Provide the [X, Y] coordinate of the cell's center where the given text is located.  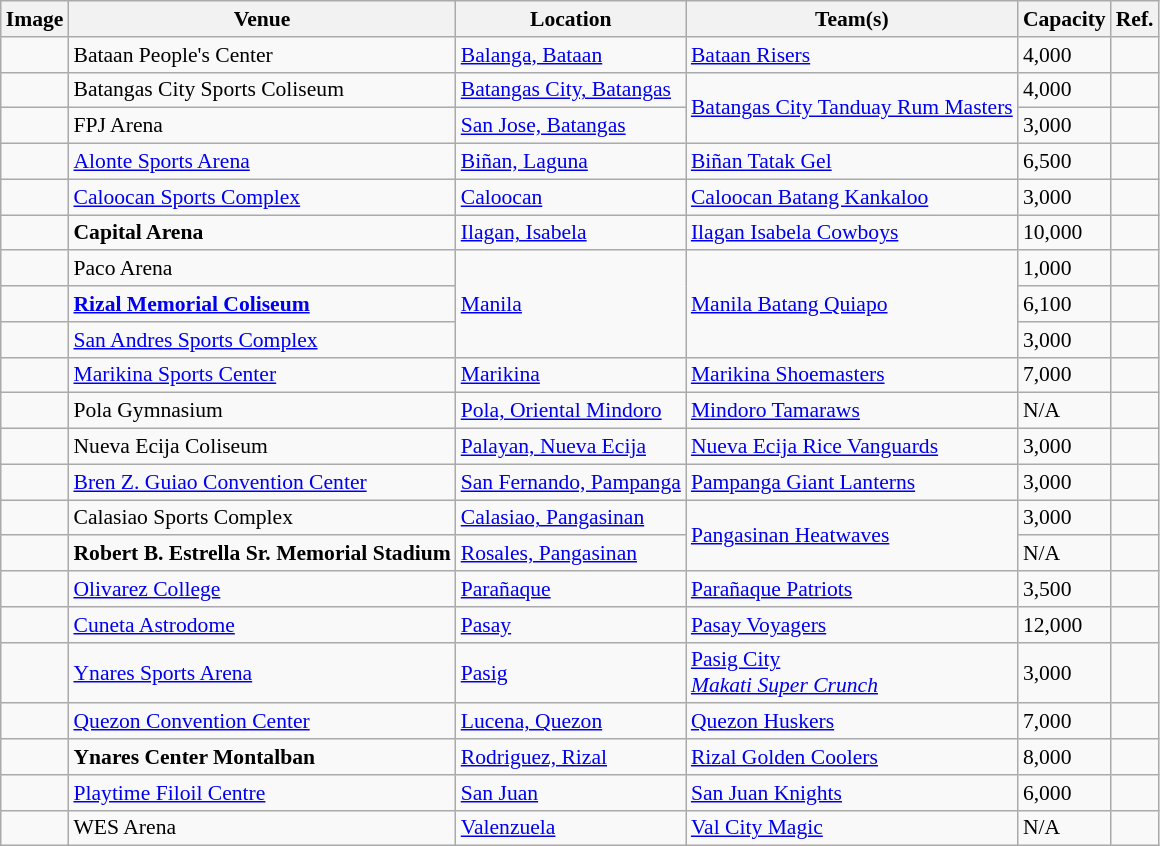
6,100 [1064, 304]
8,000 [1064, 757]
Pasig City Makati Super Crunch [852, 672]
Marikina Shoemasters [852, 375]
Rodriguez, Rizal [571, 757]
Pangasinan Heatwaves [852, 536]
Batangas City, Batangas [571, 90]
Bataan Risers [852, 55]
San Juan Knights [852, 793]
Batangas City Sports Coliseum [262, 90]
1,000 [1064, 269]
Bataan People's Center [262, 55]
Paco Arena [262, 269]
Capacity [1064, 19]
Pasay Voyagers [852, 625]
Calasiao, Pangasinan [571, 518]
Cuneta Astrodome [262, 625]
Rizal Golden Coolers [852, 757]
WES Arena [262, 828]
Ref. [1135, 19]
Marikina Sports Center [262, 375]
Quezon Convention Center [262, 722]
Nueva Ecija Coliseum [262, 447]
FPJ Arena [262, 126]
Venue [262, 19]
Batangas City Tanduay Rum Masters [852, 108]
San Juan [571, 793]
10,000 [1064, 233]
Valenzuela [571, 828]
Parañaque Patriots [852, 589]
Mindoro Tamaraws [852, 411]
Balanga, Bataan [571, 55]
Caloocan [571, 197]
Parañaque [571, 589]
Robert B. Estrella Sr. Memorial Stadium [262, 554]
12,000 [1064, 625]
3,500 [1064, 589]
Rosales, Pangasinan [571, 554]
Biñan, Laguna [571, 162]
Palayan, Nueva Ecija [571, 447]
Biñan Tatak Gel [852, 162]
6,500 [1064, 162]
Nueva Ecija Rice Vanguards [852, 447]
Ynares Center Montalban [262, 757]
6,000 [1064, 793]
Olivarez College [262, 589]
Marikina [571, 375]
Playtime Filoil Centre [262, 793]
Pola Gymnasium [262, 411]
Ilagan Isabela Cowboys [852, 233]
Team(s) [852, 19]
Location [571, 19]
San Andres Sports Complex [262, 340]
Manila [571, 304]
Lucena, Quezon [571, 722]
Quezon Huskers [852, 722]
Val City Magic [852, 828]
Bren Z. Guiao Convention Center [262, 482]
Ilagan, Isabela [571, 233]
Manila Batang Quiapo [852, 304]
San Jose, Batangas [571, 126]
Capital Arena [262, 233]
Pasig [571, 672]
Pola, Oriental Mindoro [571, 411]
Calasiao Sports Complex [262, 518]
Alonte Sports Arena [262, 162]
Caloocan Sports Complex [262, 197]
Image [35, 19]
Rizal Memorial Coliseum [262, 304]
Caloocan Batang Kankaloo [852, 197]
Pasay [571, 625]
Pampanga Giant Lanterns [852, 482]
Ynares Sports Arena [262, 672]
San Fernando, Pampanga [571, 482]
